Provide the [X, Y] coordinate of the cell's center where the given text is located.  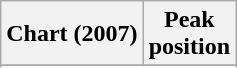
Peakposition [189, 34]
Chart (2007) [72, 34]
